For the text-containing cell, return its midpoint in [X, Y] coordinate format. 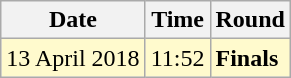
Finals [250, 58]
11:52 [178, 58]
Round [250, 20]
13 April 2018 [73, 58]
Time [178, 20]
Date [73, 20]
